Search for the cell housing the specified text and yield its (X, Y) center coordinate. 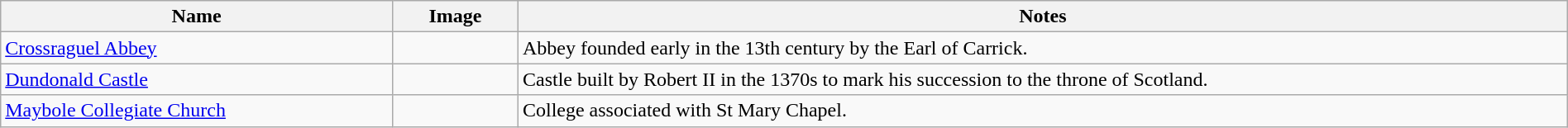
Maybole Collegiate Church (197, 111)
Castle built by Robert II in the 1370s to mark his succession to the throne of Scotland. (1042, 79)
Dundonald Castle (197, 79)
Abbey founded early in the 13th century by the Earl of Carrick. (1042, 48)
College associated with St Mary Chapel. (1042, 111)
Crossraguel Abbey (197, 48)
Name (197, 17)
Notes (1042, 17)
Image (455, 17)
